Extract the (x, y) coordinate from the center of the cell holding the provided text.  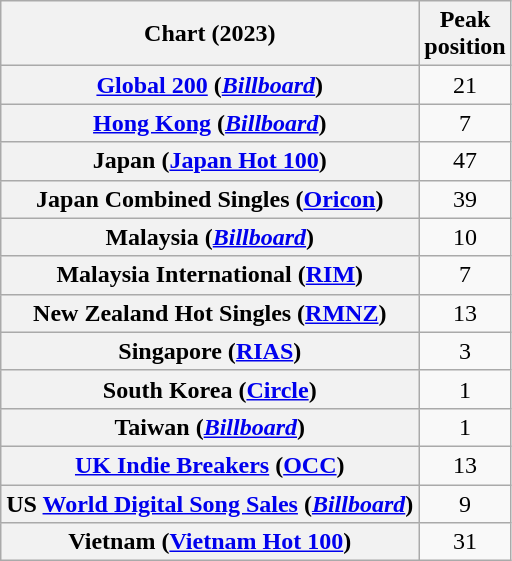
South Korea (Circle) (210, 389)
Japan (Japan Hot 100) (210, 161)
Taiwan (Billboard) (210, 427)
Chart (2023) (210, 34)
31 (465, 542)
21 (465, 85)
UK Indie Breakers (OCC) (210, 465)
3 (465, 351)
US World Digital Song Sales (Billboard) (210, 503)
Hong Kong (Billboard) (210, 123)
Japan Combined Singles (Oricon) (210, 199)
Malaysia International (RIM) (210, 275)
39 (465, 199)
New Zealand Hot Singles (RMNZ) (210, 313)
Singapore (RIAS) (210, 351)
Malaysia (Billboard) (210, 237)
9 (465, 503)
Peakposition (465, 34)
47 (465, 161)
10 (465, 237)
Vietnam (Vietnam Hot 100) (210, 542)
Global 200 (Billboard) (210, 85)
